Return [X, Y] of the center of cell containing provided text 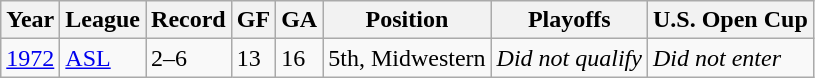
Position [407, 20]
GA [300, 20]
13 [253, 58]
GF [253, 20]
Year [30, 20]
Did not qualify [569, 58]
ASL [103, 58]
1972 [30, 58]
Record [189, 20]
Playoffs [569, 20]
League [103, 20]
5th, Midwestern [407, 58]
2–6 [189, 58]
16 [300, 58]
Did not enter [730, 58]
U.S. Open Cup [730, 20]
